Provide the [X, Y] coordinate of the cell's center where the given text is located.  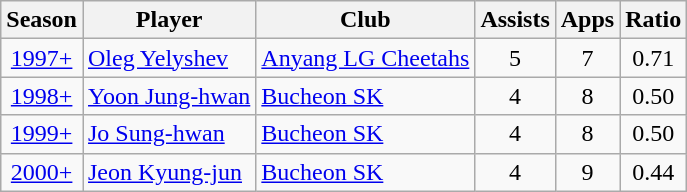
Yoon Jung-hwan [168, 96]
1998+ [42, 96]
9 [587, 172]
Club [366, 20]
Oleg Yelyshev [168, 58]
1997+ [42, 58]
0.44 [654, 172]
Ratio [654, 20]
Player [168, 20]
Jo Sung-hwan [168, 134]
0.71 [654, 58]
Season [42, 20]
Jeon Kyung-jun [168, 172]
1999+ [42, 134]
Assists [515, 20]
5 [515, 58]
Anyang LG Cheetahs [366, 58]
7 [587, 58]
2000+ [42, 172]
Apps [587, 20]
